Search for the cell housing the specified text and yield its (x, y) center coordinate. 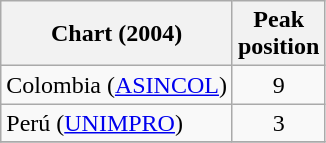
3 (278, 123)
Peakposition (278, 34)
9 (278, 85)
Perú (UNIMPRO) (117, 123)
Colombia (ASINCOL) (117, 85)
Chart (2004) (117, 34)
